From the cell containing the given text, extract its center point as (X, Y) coordinate. 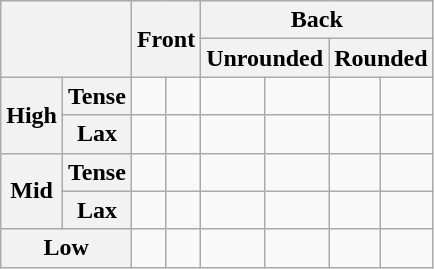
Unrounded (265, 58)
Back (317, 20)
Mid (32, 191)
High (32, 115)
Front (166, 39)
Rounded (381, 58)
Low (66, 248)
